Search for the cell housing the specified text and yield its [x, y] center coordinate. 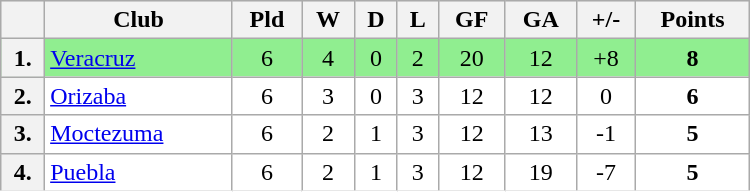
W [328, 20]
1. [23, 58]
D [376, 20]
Pld [266, 20]
8 [692, 58]
4. [23, 172]
2. [23, 96]
+8 [606, 58]
Moctezuma [139, 134]
Puebla [139, 172]
4 [328, 58]
Veracruz [139, 58]
Orizaba [139, 96]
19 [540, 172]
L [418, 20]
20 [472, 58]
-7 [606, 172]
3. [23, 134]
GA [540, 20]
+/- [606, 20]
Club [139, 20]
-1 [606, 134]
13 [540, 134]
Points [692, 20]
GF [472, 20]
